Search for the cell housing the specified text and yield its [x, y] center coordinate. 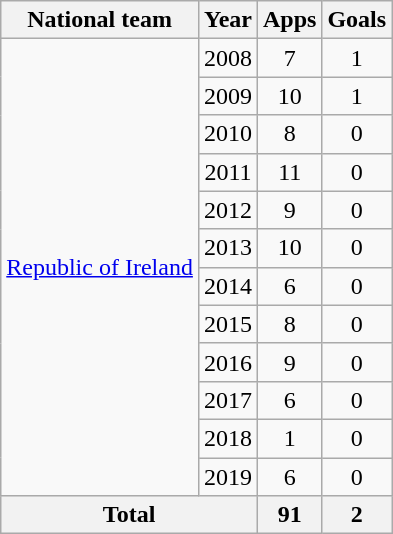
2017 [228, 400]
2013 [228, 248]
Total [130, 515]
2011 [228, 172]
2018 [228, 438]
2009 [228, 96]
7 [289, 58]
2015 [228, 324]
National team [100, 20]
2 [357, 515]
Year [228, 20]
2014 [228, 286]
Apps [289, 20]
2019 [228, 477]
2010 [228, 134]
91 [289, 515]
2012 [228, 210]
2008 [228, 58]
Goals [357, 20]
Republic of Ireland [100, 268]
2016 [228, 362]
11 [289, 172]
